From the cell containing the given text, extract its center point as (X, Y) coordinate. 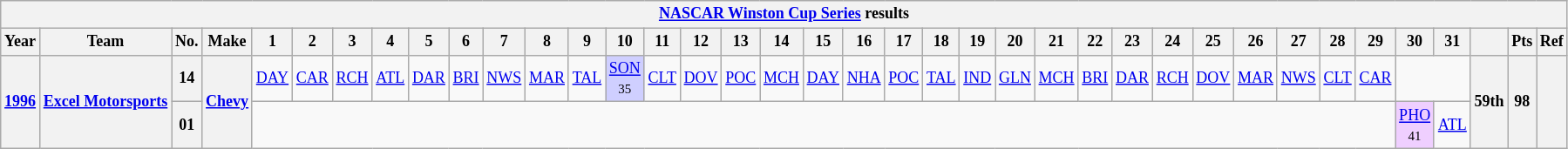
SON35 (626, 78)
Make (227, 42)
30 (1415, 42)
28 (1337, 42)
23 (1133, 42)
13 (741, 42)
1 (272, 42)
IND (978, 78)
PHO41 (1415, 125)
Pts (1522, 42)
29 (1375, 42)
98 (1522, 101)
8 (547, 42)
NHA (864, 78)
6 (465, 42)
No. (187, 42)
3 (352, 42)
7 (504, 42)
18 (941, 42)
15 (823, 42)
20 (1015, 42)
22 (1095, 42)
12 (701, 42)
27 (1299, 42)
NASCAR Winston Cup Series results (784, 14)
01 (187, 125)
Chevy (227, 101)
4 (390, 42)
10 (626, 42)
Team (105, 42)
GLN (1015, 78)
2 (312, 42)
19 (978, 42)
Year (21, 42)
25 (1213, 42)
1996 (21, 101)
Excel Motorsports (105, 101)
Ref (1551, 42)
11 (662, 42)
16 (864, 42)
21 (1056, 42)
17 (904, 42)
24 (1172, 42)
9 (587, 42)
59th (1489, 101)
5 (429, 42)
26 (1256, 42)
31 (1452, 42)
